Capture the cell that displays the provided text and extract its (X, Y) central coordinate. 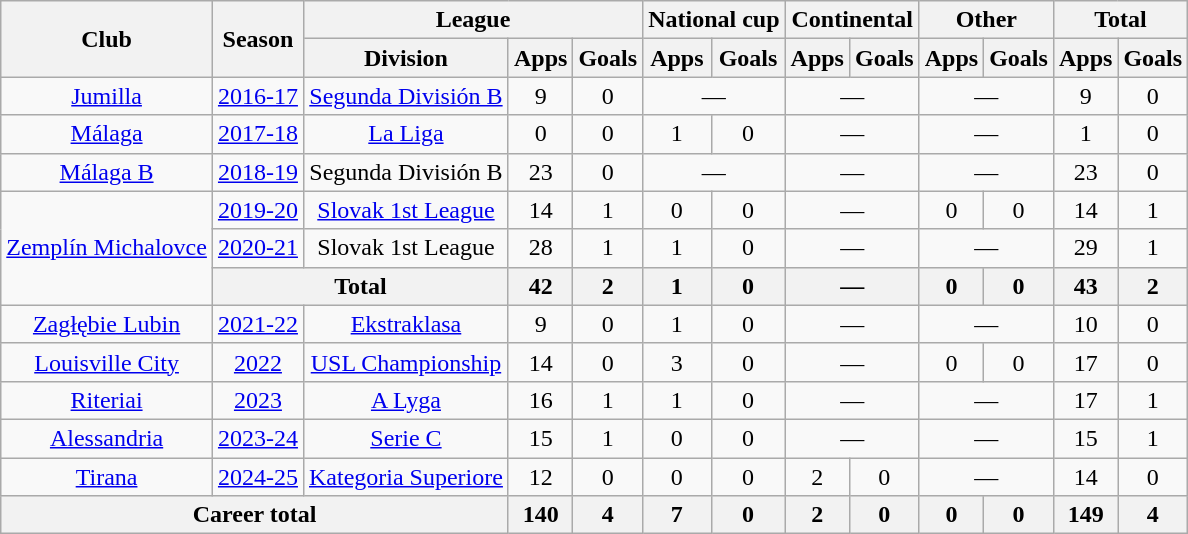
National cup (714, 20)
2022 (258, 362)
Continental (852, 20)
Tirana (107, 477)
Division (406, 58)
149 (1085, 515)
2024-25 (258, 477)
43 (1085, 286)
10 (1085, 324)
7 (677, 515)
2023 (258, 400)
A Lyga (406, 400)
Alessandria (107, 438)
Zemplín Michalovce (107, 248)
2023-24 (258, 438)
League (472, 20)
2017-18 (258, 134)
Other (986, 20)
Ekstraklasa (406, 324)
16 (540, 400)
Zagłębie Lubin (107, 324)
Career total (255, 515)
Málaga (107, 134)
140 (540, 515)
Jumilla (107, 96)
La Liga (406, 134)
2019-20 (258, 210)
2020-21 (258, 248)
Louisville City (107, 362)
USL Championship (406, 362)
3 (677, 362)
Serie C (406, 438)
12 (540, 477)
Málaga B (107, 172)
Kategoria Superiore (406, 477)
2018-19 (258, 172)
2016-17 (258, 96)
Season (258, 39)
2021-22 (258, 324)
28 (540, 248)
Club (107, 39)
42 (540, 286)
29 (1085, 248)
Riteriai (107, 400)
